Provide the [X, Y] coordinate of the cell's center where the given text is located.  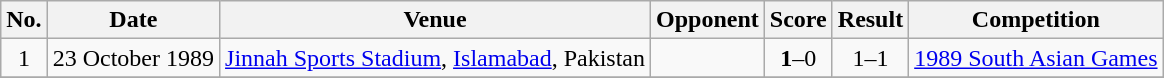
1989 South Asian Games [1036, 58]
No. [24, 20]
1 [24, 58]
Jinnah Sports Stadium, Islamabad, Pakistan [436, 58]
Opponent [708, 20]
Competition [1036, 20]
Result [870, 20]
1–0 [798, 58]
23 October 1989 [133, 58]
Venue [436, 20]
Date [133, 20]
Score [798, 20]
1–1 [870, 58]
